From the cell containing the given text, extract its center point as [X, Y] coordinate. 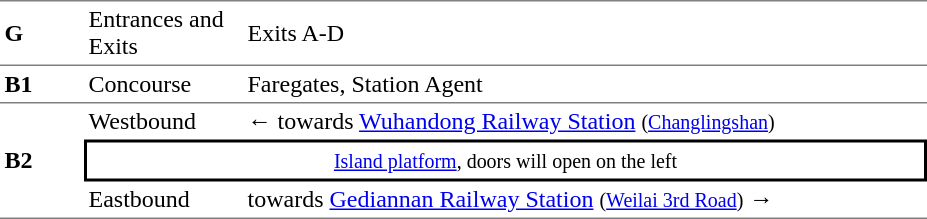
Concourse [164, 84]
Westbound [164, 122]
B1 [42, 84]
← towards Wuhandong Railway Station (Changlingshan) [585, 122]
Entrances and Exits [164, 32]
Island platform, doors will open on the left [506, 161]
Exits A-D [585, 32]
G [42, 32]
Faregates, Station Agent [585, 84]
